Detect which cell encompasses the target text, then output its (x, y) center coordinate. 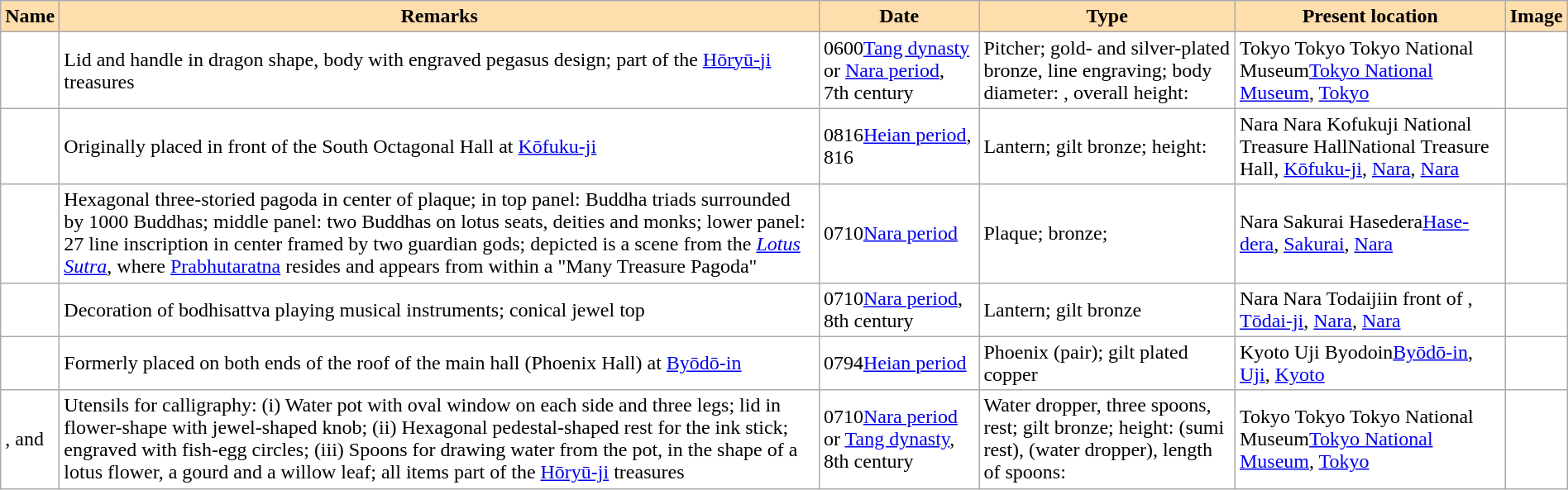
Plaque; bronze; (1107, 233)
0816Heian period, 816 (899, 146)
Nara Nara Todaijiin front of , Tōdai-ji, Nara, Nara (1370, 309)
Present location (1370, 17)
Water dropper, three spoons, rest; gilt bronze; height: (sumi rest), (water dropper), length of spoons: (1107, 440)
Nara Nara Kofukuji National Treasure HallNational Treasure Hall, Kōfuku-ji, Nara, Nara (1370, 146)
Lantern; gilt bronze; height: (1107, 146)
Image (1537, 17)
Lid and handle in dragon shape, body with engraved pegasus design; part of the Hōryū-ji treasures (440, 70)
Date (899, 17)
0710Nara period, 8th century (899, 309)
Originally placed in front of the South Octagonal Hall at Kōfuku-ji (440, 146)
, and (30, 440)
Decoration of bodhisattva playing musical instruments; conical jewel top (440, 309)
0600Tang dynasty or Nara period, 7th century (899, 70)
Name (30, 17)
Kyoto Uji ByodoinByōdō-in, Uji, Kyoto (1370, 364)
0794Heian period (899, 364)
Lantern; gilt bronze (1107, 309)
Remarks (440, 17)
Phoenix (pair); gilt plated copper (1107, 364)
Nara Sakurai HasederaHase-dera, Sakurai, Nara (1370, 233)
Type (1107, 17)
0710Nara period or Tang dynasty, 8th century (899, 440)
Pitcher; gold- and silver-plated bronze, line engraving; body diameter: , overall height: (1107, 70)
Formerly placed on both ends of the roof of the main hall (Phoenix Hall) at Byōdō-in (440, 364)
0710Nara period (899, 233)
